Scan for the cell matching the given text and deliver its (x, y) coordinate at center. 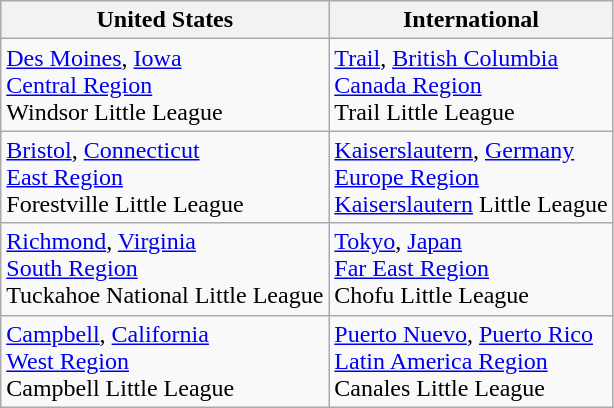
Bristol, ConnecticutEast RegionForestville Little League (165, 177)
Des Moines, IowaCentral RegionWindsor Little League (165, 85)
Kaiserslautern, GermanyEurope RegionKaiserslautern Little League (471, 177)
Campbell, CaliforniaWest RegionCampbell Little League (165, 361)
International (471, 20)
Tokyo, JapanFar East RegionChofu Little League (471, 269)
Puerto Nuevo, Puerto RicoLatin America RegionCanales Little League (471, 361)
United States (165, 20)
Richmond, VirginiaSouth RegionTuckahoe National Little League (165, 269)
Trail, British Columbia Canada RegionTrail Little League (471, 85)
